Scan for the cell matching the given text and deliver its [X, Y] coordinate at center. 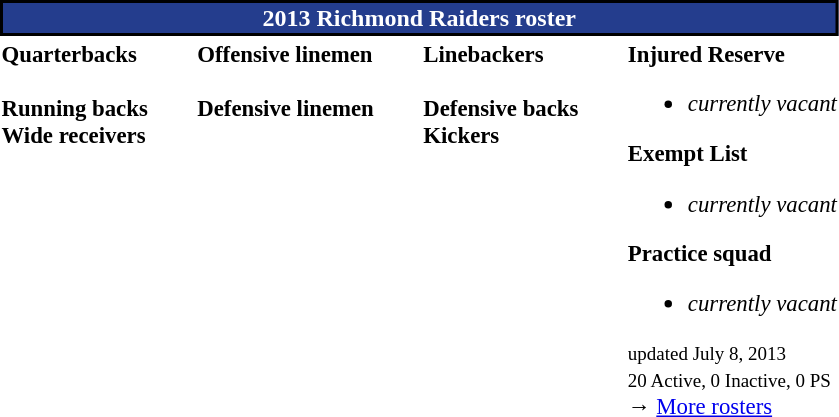
2013 Richmond Raiders roster [419, 18]
